Pinpoint the cell where the given text exists, returning its (x, y) midpoint coordinate. 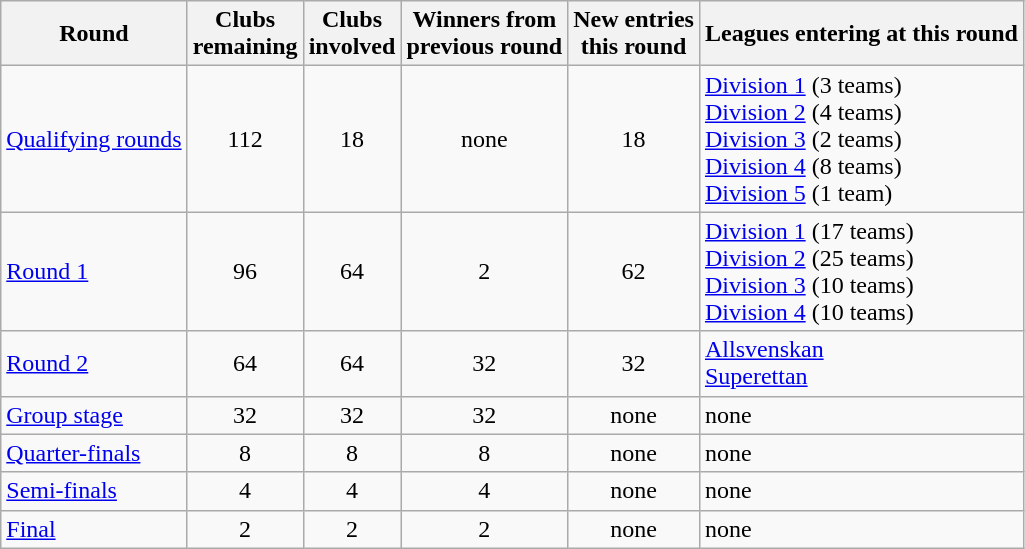
Division 1 (17 teams)Division 2 (25 teams)Division 3 (10 teams)Division 4 (10 teams) (861, 272)
96 (245, 272)
AllsvenskanSuperettan (861, 364)
62 (634, 272)
Clubsremaining (245, 34)
Round (94, 34)
Semi-finals (94, 491)
Qualifying rounds (94, 139)
Round 1 (94, 272)
Leagues entering at this round (861, 34)
Division 1 (3 teams)Division 2 (4 teams)Division 3 (2 teams)Division 4 (8 teams)Division 5 (1 team) (861, 139)
Round 2 (94, 364)
Quarter-finals (94, 453)
Group stage (94, 415)
Final (94, 529)
Winners fromprevious round (484, 34)
New entriesthis round (634, 34)
112 (245, 139)
Clubsinvolved (352, 34)
